Detect which cell encompasses the target text, then output its [X, Y] center coordinate. 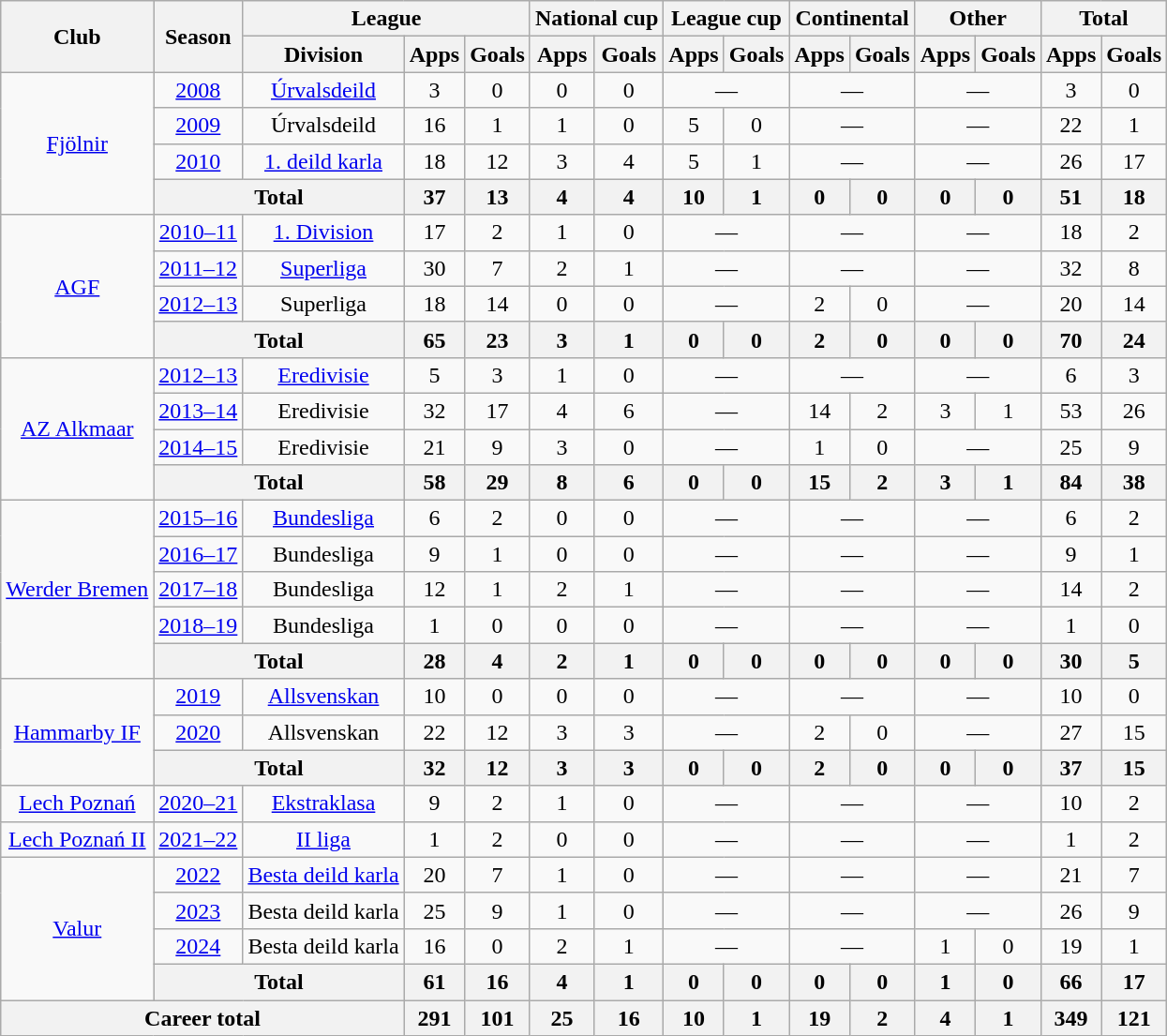
Hammarby IF [77, 732]
Club [77, 37]
2018–19 [199, 625]
2022 [199, 875]
51 [1070, 197]
League [386, 19]
66 [1070, 982]
23 [498, 339]
2020–21 [199, 803]
Division [323, 54]
2014–15 [199, 447]
28 [434, 661]
Lech Poznań II [77, 839]
Lech Poznań [77, 803]
AZ Alkmaar [77, 428]
AGF [77, 286]
27 [1070, 732]
1. deild karla [323, 161]
121 [1134, 1017]
29 [498, 483]
24 [1134, 339]
1. Division [323, 233]
65 [434, 339]
2024 [199, 946]
2009 [199, 126]
2011–12 [199, 268]
Continental [852, 19]
2008 [199, 90]
291 [434, 1017]
2020 [199, 732]
2017–18 [199, 590]
Other [978, 19]
2010 [199, 161]
2013–14 [199, 411]
2015–16 [199, 518]
2021–22 [199, 839]
2019 [199, 697]
Season [199, 37]
13 [498, 197]
League cup [726, 19]
84 [1070, 483]
Ekstraklasa [323, 803]
101 [498, 1017]
61 [434, 982]
Werder Bremen [77, 590]
II liga [323, 839]
2016–17 [199, 554]
349 [1070, 1017]
58 [434, 483]
Fjölnir [77, 143]
2010–11 [199, 233]
National cup [596, 19]
Career total [202, 1017]
38 [1134, 483]
Valur [77, 928]
2023 [199, 910]
53 [1070, 411]
70 [1070, 339]
